For the text-containing cell, return its midpoint in (x, y) coordinate format. 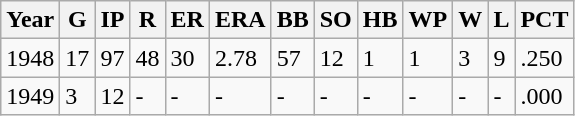
2.78 (240, 58)
48 (148, 58)
WP (428, 20)
ER (187, 20)
1948 (30, 58)
Year (30, 20)
L (502, 20)
HB (380, 20)
1949 (30, 96)
9 (502, 58)
G (78, 20)
SO (336, 20)
17 (78, 58)
W (470, 20)
.250 (544, 58)
ERA (240, 20)
R (148, 20)
57 (292, 58)
BB (292, 20)
IP (112, 20)
.000 (544, 96)
30 (187, 58)
PCT (544, 20)
97 (112, 58)
